Provide the (x, y) coordinate of the cell's center where the given text is located.  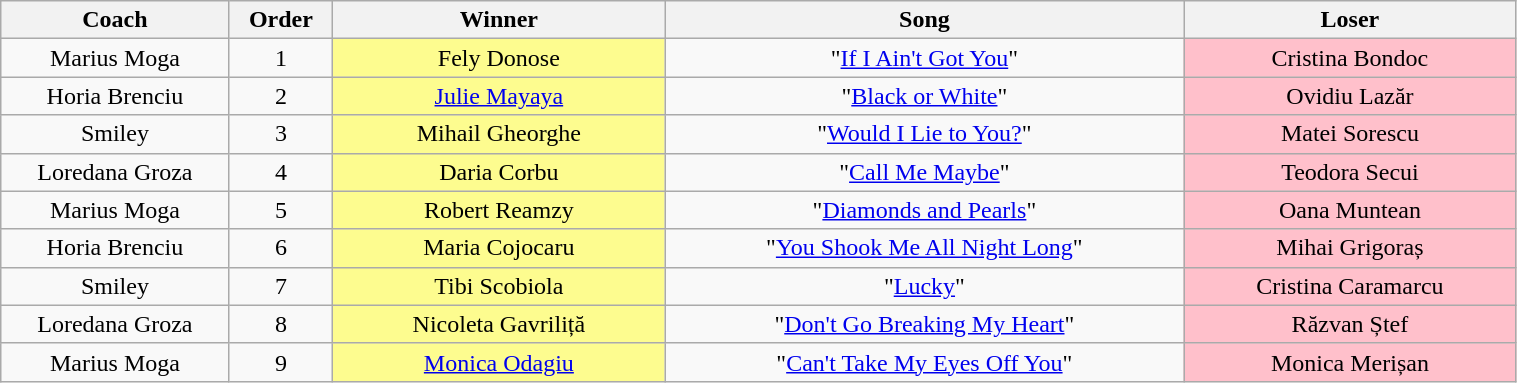
"Can't Take My Eyes Off You" (924, 362)
Order (281, 20)
8 (281, 324)
"Don't Go Breaking My Heart" (924, 324)
Cristina Bondoc (1350, 58)
Fely Donose (499, 58)
3 (281, 134)
Oana Muntean (1350, 210)
Loser (1350, 20)
Nicoleta Gavriliță (499, 324)
Maria Cojocaru (499, 248)
Daria Corbu (499, 172)
Monica Merișan (1350, 362)
Răzvan Ștef (1350, 324)
"Call Me Maybe" (924, 172)
"Black or White" (924, 96)
Coach (115, 20)
9 (281, 362)
1 (281, 58)
Teodora Secui (1350, 172)
5 (281, 210)
Mihai Grigoraș (1350, 248)
4 (281, 172)
2 (281, 96)
Winner (499, 20)
"Diamonds and Pearls" (924, 210)
"You Shook Me All Night Long" (924, 248)
Ovidiu Lazăr (1350, 96)
"Would I Lie to You?" (924, 134)
Robert Reamzy (499, 210)
Mihail Gheorghe (499, 134)
7 (281, 286)
Matei Sorescu (1350, 134)
Monica Odagiu (499, 362)
"Lucky" (924, 286)
Cristina Caramarcu (1350, 286)
6 (281, 248)
"If I Ain't Got You" (924, 58)
Song (924, 20)
Tibi Scobiola (499, 286)
Julie Mayaya (499, 96)
